Capture the cell that displays the provided text and extract its (X, Y) central coordinate. 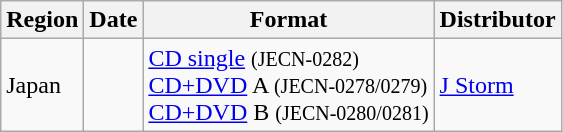
Distributor (498, 20)
Format (288, 20)
Date (114, 20)
Region (42, 20)
Japan (42, 85)
J Storm (498, 85)
CD single (JECN-0282)CD+DVD A (JECN-0278/0279)CD+DVD B (JECN-0280/0281) (288, 85)
